Identify which cell holds the provided text, then report its (X, Y) central coordinate. 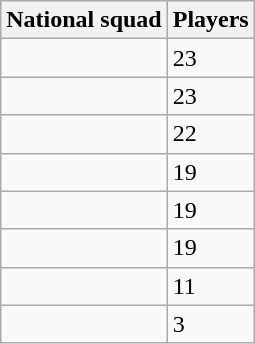
22 (210, 134)
Players (210, 20)
3 (210, 324)
11 (210, 286)
National squad (84, 20)
